Extract the [x, y] coordinate from the center of the cell holding the provided text.  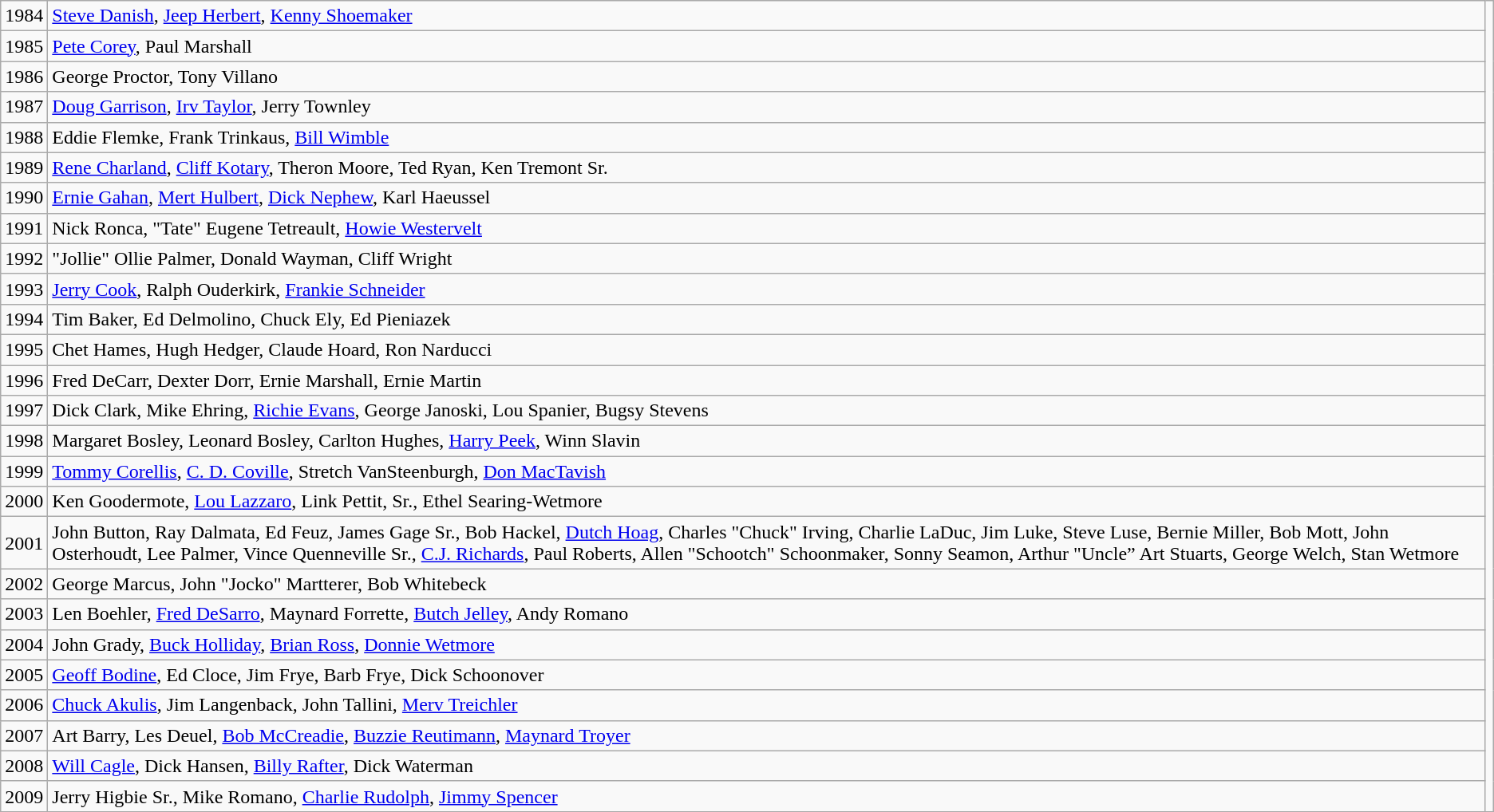
Art Barry, Les Deuel, Bob McCreadie, Buzzie Reutimann, Maynard Troyer [766, 735]
1994 [24, 319]
1989 [24, 168]
George Proctor, Tony Villano [766, 77]
2006 [24, 705]
Pete Corey, Paul Marshall [766, 46]
2008 [24, 766]
2001 [24, 542]
Rene Charland, Cliff Kotary, Theron Moore, Ted Ryan, Ken Tremont Sr. [766, 168]
1984 [24, 16]
1996 [24, 380]
1999 [24, 471]
John Grady, Buck Holliday, Brian Ross, Donnie Wetmore [766, 644]
2003 [24, 614]
Jerry Higbie Sr., Mike Romano, Charlie Rudolph, Jimmy Spencer [766, 796]
Chuck Akulis, Jim Langenback, John Tallini, Merv Treichler [766, 705]
1998 [24, 441]
Eddie Flemke, Frank Trinkaus, Bill Wimble [766, 137]
Steve Danish, Jeep Herbert, Kenny Shoemaker [766, 16]
Geoff Bodine, Ed Cloce, Jim Frye, Barb Frye, Dick Schoonover [766, 675]
2002 [24, 584]
Ken Goodermote, Lou Lazzaro, Link Pettit, Sr., Ethel Searing-Wetmore [766, 502]
Tommy Corellis, C. D. Coville, Stretch VanSteenburgh, Don MacTavish [766, 471]
Ernie Gahan, Mert Hulbert, Dick Nephew, Karl Haeussel [766, 198]
2007 [24, 735]
2009 [24, 796]
1990 [24, 198]
Len Boehler, Fred DeSarro, Maynard Forrette, Butch Jelley, Andy Romano [766, 614]
Dick Clark, Mike Ehring, Richie Evans, George Janoski, Lou Spanier, Bugsy Stevens [766, 411]
2004 [24, 644]
1993 [24, 289]
"Jollie" Ollie Palmer, Donald Wayman, Cliff Wright [766, 258]
Tim Baker, Ed Delmolino, Chuck Ely, Ed Pieniazek [766, 319]
1992 [24, 258]
George Marcus, John "Jocko" Martterer, Bob Whitebeck [766, 584]
1986 [24, 77]
2005 [24, 675]
1991 [24, 228]
Margaret Bosley, Leonard Bosley, Carlton Hughes, Harry Peek, Winn Slavin [766, 441]
Nick Ronca, "Tate" Eugene Tetreault, Howie Westervelt [766, 228]
1985 [24, 46]
Fred DeCarr, Dexter Dorr, Ernie Marshall, Ernie Martin [766, 380]
1997 [24, 411]
1987 [24, 107]
Will Cagle, Dick Hansen, Billy Rafter, Dick Waterman [766, 766]
Chet Hames, Hugh Hedger, Claude Hoard, Ron Narducci [766, 349]
Doug Garrison, Irv Taylor, Jerry Townley [766, 107]
2000 [24, 502]
1995 [24, 349]
Jerry Cook, Ralph Ouderkirk, Frankie Schneider [766, 289]
1988 [24, 137]
